From the cell containing the given text, extract its center point as [x, y] coordinate. 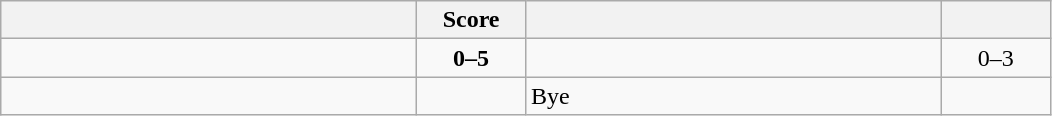
0–5 [472, 58]
Score [472, 20]
Bye [733, 96]
0–3 [996, 58]
